Provide the (x, y) coordinate of the cell's center where the given text is located.  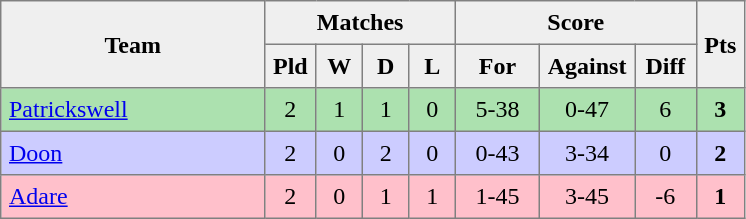
Score (576, 23)
Patrickswell (133, 110)
0-43 (497, 153)
1-45 (497, 197)
Doon (133, 153)
3 (720, 110)
L (432, 66)
For (497, 66)
Diff (666, 66)
Matches (360, 23)
D (385, 66)
Adare (133, 197)
-6 (666, 197)
Against (586, 66)
3-34 (586, 153)
Team (133, 44)
Pld (290, 66)
5-38 (497, 110)
3-45 (586, 197)
6 (666, 110)
Pts (720, 44)
W (339, 66)
0-47 (586, 110)
